Identify which cell holds the provided text, then report its (X, Y) central coordinate. 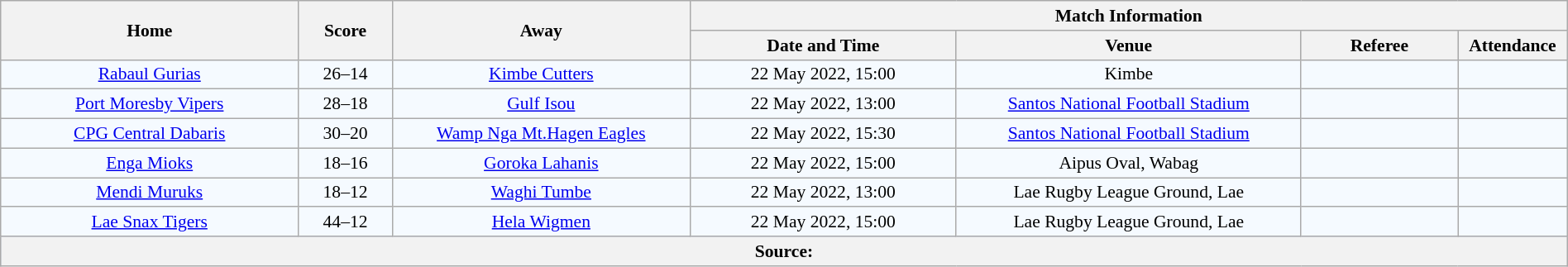
Date and Time (823, 45)
Away (541, 30)
Aipus Oval, Wabag (1128, 163)
Venue (1128, 45)
Score (346, 30)
Rabaul Gurias (150, 74)
Gulf Isou (541, 104)
Kimbe (1128, 74)
18–12 (346, 193)
Lae Snax Tigers (150, 222)
Mendi Muruks (150, 193)
Referee (1379, 45)
Home (150, 30)
CPG Central Dabaris (150, 134)
Kimbe Cutters (541, 74)
Match Information (1128, 16)
Attendance (1513, 45)
Hela Wigmen (541, 222)
Enga Mioks (150, 163)
26–14 (346, 74)
Port Moresby Vipers (150, 104)
30–20 (346, 134)
Wamp Nga Mt.Hagen Eagles (541, 134)
44–12 (346, 222)
28–18 (346, 104)
18–16 (346, 163)
Source: (784, 251)
Goroka Lahanis (541, 163)
22 May 2022, 15:30 (823, 134)
Waghi Tumbe (541, 193)
